From the cell containing the given text, extract its center point as (X, Y) coordinate. 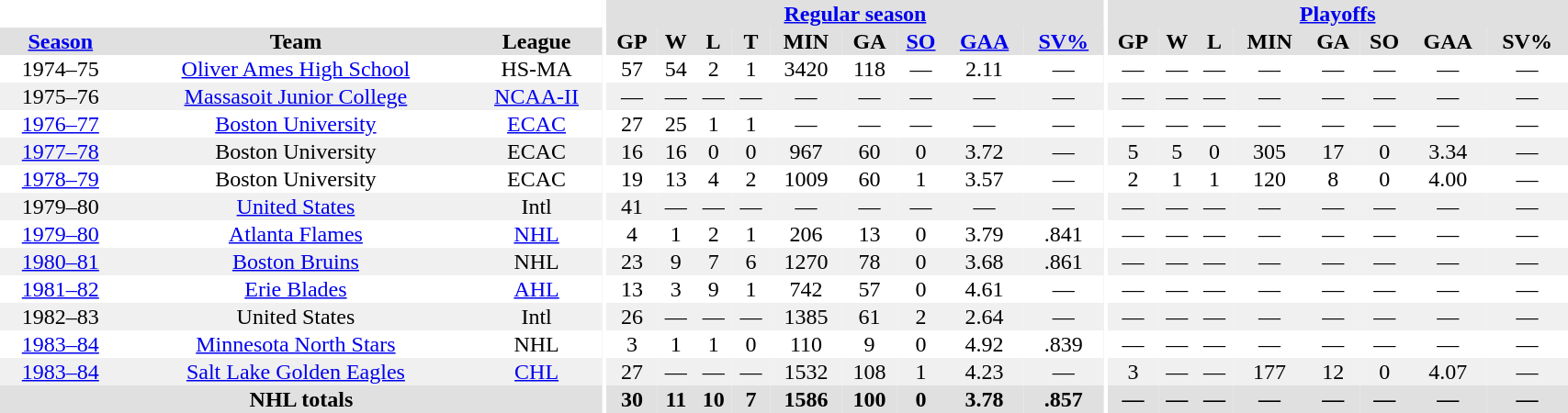
2.64 (985, 317)
1385 (807, 317)
3.78 (985, 399)
.841 (1064, 234)
CHL (536, 372)
1975–76 (61, 96)
Salt Lake Golden Eagles (296, 372)
30 (632, 399)
.857 (1064, 399)
305 (1269, 151)
19 (632, 179)
.839 (1064, 344)
3.57 (985, 179)
110 (807, 344)
Massasoit Junior College (296, 96)
1270 (807, 262)
Team (296, 41)
3.68 (985, 262)
Atlanta Flames (296, 234)
Playoffs (1337, 14)
3.34 (1448, 151)
10 (713, 399)
1974–75 (61, 69)
1586 (807, 399)
12 (1334, 372)
8 (1334, 179)
1009 (807, 179)
61 (869, 317)
Erie Blades (296, 289)
T (751, 41)
HS-MA (536, 69)
Minnesota North Stars (296, 344)
4.23 (985, 372)
26 (632, 317)
177 (1269, 372)
3420 (807, 69)
742 (807, 289)
4.92 (985, 344)
120 (1269, 179)
Regular season (854, 14)
1981–82 (61, 289)
4.07 (1448, 372)
1976–77 (61, 124)
23 (632, 262)
NCAA-II (536, 96)
78 (869, 262)
118 (869, 69)
NHL totals (301, 399)
1977–78 (61, 151)
1532 (807, 372)
25 (676, 124)
1982–83 (61, 317)
6 (751, 262)
.861 (1064, 262)
AHL (536, 289)
3.79 (985, 234)
4.61 (985, 289)
41 (632, 206)
1978–79 (61, 179)
206 (807, 234)
2.11 (985, 69)
17 (1334, 151)
3.72 (985, 151)
11 (676, 399)
League (536, 41)
100 (869, 399)
108 (869, 372)
54 (676, 69)
967 (807, 151)
Boston Bruins (296, 262)
4.00 (1448, 179)
1980–81 (61, 262)
Season (61, 41)
Oliver Ames High School (296, 69)
